Pinpoint the cell where the given text exists, returning its (x, y) midpoint coordinate. 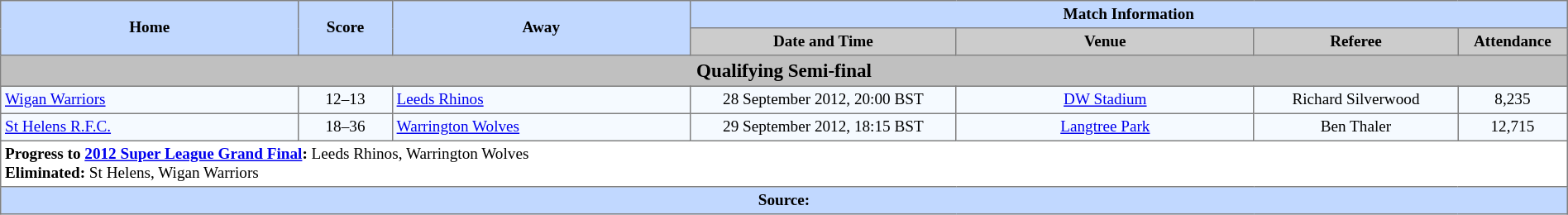
St Helens R.F.C. (150, 127)
Ben Thaler (1355, 127)
Attendance (1513, 41)
Match Information (1128, 15)
28 September 2012, 20:00 BST (823, 99)
Richard Silverwood (1355, 99)
DW Stadium (1105, 99)
Venue (1105, 41)
Warrington Wolves (541, 127)
18–36 (346, 127)
Wigan Warriors (150, 99)
12,715 (1513, 127)
Home (150, 28)
Leeds Rhinos (541, 99)
8,235 (1513, 99)
Source: (784, 200)
Progress to 2012 Super League Grand Final: Leeds Rhinos, Warrington WolvesEliminated: St Helens, Wigan Warriors (784, 164)
Date and Time (823, 41)
29 September 2012, 18:15 BST (823, 127)
Referee (1355, 41)
Langtree Park (1105, 127)
12–13 (346, 99)
Qualifying Semi-final (784, 71)
Score (346, 28)
Away (541, 28)
